Scan for the cell matching the given text and deliver its [X, Y] coordinate at center. 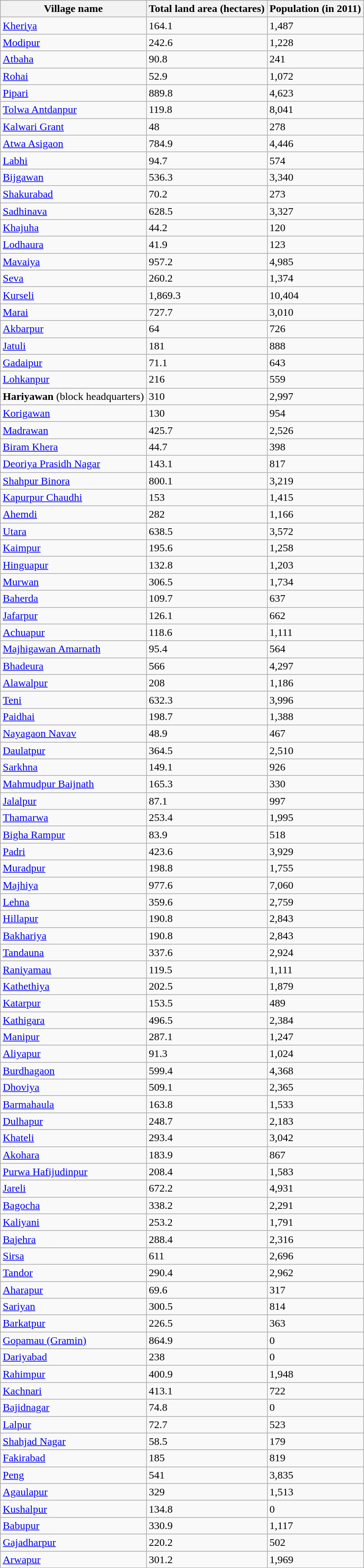
954 [315, 413]
Jareli [74, 1189]
Gadaipur [74, 363]
Akbarpur [74, 329]
3,042 [315, 1138]
Lehna [74, 902]
3,219 [315, 480]
3,010 [315, 312]
Tandor [74, 1273]
1,388 [315, 716]
Agaulapur [74, 1492]
2,291 [315, 1205]
Alawalpur [74, 683]
977.6 [206, 885]
Shakurabad [74, 194]
119.5 [206, 969]
Deoriya Prasidh Nagar [74, 464]
Sarkhna [74, 767]
2,384 [315, 1020]
Fakirabad [74, 1458]
Jalalpur [74, 801]
288.4 [206, 1239]
44.7 [206, 447]
1,869.3 [206, 295]
2,962 [315, 1273]
559 [315, 379]
1,755 [315, 868]
Jafarpur [74, 616]
Gajadharpur [74, 1542]
2,696 [315, 1256]
Kalwari Grant [74, 127]
74.8 [206, 1408]
48.9 [206, 733]
Arwapur [74, 1559]
185 [206, 1458]
70.2 [206, 194]
Lodhaura [74, 245]
Burdhagaon [74, 1071]
Purwa Hafijudinpur [74, 1172]
253.4 [206, 818]
1,969 [315, 1559]
Village name [74, 9]
3,340 [315, 177]
Bakhariya [74, 936]
Aharapur [74, 1290]
Barmahaula [74, 1104]
282 [206, 515]
1,533 [315, 1104]
179 [315, 1441]
Atbaha [74, 59]
Daulatpur [74, 751]
509.1 [206, 1088]
Baherda [74, 599]
1,374 [315, 279]
1,583 [315, 1172]
2,316 [315, 1239]
220.2 [206, 1542]
722 [315, 1391]
94.7 [206, 160]
44.2 [206, 228]
2,997 [315, 396]
293.4 [206, 1138]
83.9 [206, 835]
1,879 [315, 986]
165.3 [206, 784]
Kurseli [74, 295]
329 [206, 1492]
Dhoviya [74, 1088]
120 [315, 228]
330.9 [206, 1525]
889.8 [206, 93]
Kathigara [74, 1020]
310 [206, 396]
359.6 [206, 902]
574 [315, 160]
7,060 [315, 885]
64 [206, 329]
69.6 [206, 1290]
1,024 [315, 1054]
52.9 [206, 76]
Tolwa Antdanpur [74, 110]
Lalpur [74, 1425]
Manipur [74, 1037]
Kaliyani [74, 1222]
Labhi [74, 160]
58.5 [206, 1441]
536.3 [206, 177]
Sariyan [74, 1307]
Bigha Rampur [74, 835]
300.5 [206, 1307]
290.4 [206, 1273]
Mahmudpur Baijnath [74, 784]
91.3 [206, 1054]
Kaimpur [74, 548]
3,572 [315, 531]
130 [206, 413]
Kachnari [74, 1391]
413.1 [206, 1391]
566 [206, 666]
119.8 [206, 110]
183.9 [206, 1155]
118.6 [206, 632]
867 [315, 1155]
643 [315, 363]
Kapurpur Chaudhi [74, 498]
Sadhinava [74, 211]
363 [315, 1324]
632.3 [206, 700]
153 [206, 498]
1,186 [315, 683]
926 [315, 767]
Sirsa [74, 1256]
71.1 [206, 363]
Biram Khera [74, 447]
1,228 [315, 43]
123 [315, 245]
611 [206, 1256]
238 [206, 1357]
8,041 [315, 110]
Aliyapur [74, 1054]
Dariyabad [74, 1357]
Bagocha [74, 1205]
425.7 [206, 430]
Jatuli [74, 346]
957.2 [206, 262]
337.6 [206, 952]
198.7 [206, 716]
87.1 [206, 801]
Population (in 2011) [315, 9]
518 [315, 835]
3,996 [315, 700]
637 [315, 599]
4,623 [315, 93]
241 [315, 59]
496.5 [206, 1020]
814 [315, 1307]
Madrawan [74, 430]
1,117 [315, 1525]
Total land area (hectares) [206, 9]
662 [315, 616]
Shahjad Nagar [74, 1441]
1,247 [315, 1037]
Atwa Asigaon [74, 143]
Korigawan [74, 413]
Majhiya [74, 885]
Murwan [74, 582]
599.4 [206, 1071]
398 [315, 447]
143.1 [206, 464]
109.7 [206, 599]
467 [315, 733]
1,072 [315, 76]
2,759 [315, 902]
253.2 [206, 1222]
306.5 [206, 582]
Modipur [74, 43]
Bajidnagar [74, 1408]
330 [315, 784]
819 [315, 1458]
Dulhapur [74, 1121]
727.7 [206, 312]
2,526 [315, 430]
Kushalpur [74, 1509]
126.1 [206, 616]
Hinguapur [74, 565]
Rohai [74, 76]
226.5 [206, 1324]
Padri [74, 852]
132.8 [206, 565]
Nayagaon Navav [74, 733]
Rahimpur [74, 1374]
4,931 [315, 1189]
Seva [74, 279]
489 [315, 1003]
Kheriya [74, 26]
278 [315, 127]
Bijgawan [74, 177]
Utara [74, 531]
Raniyamau [74, 969]
638.5 [206, 531]
208 [206, 683]
784.9 [206, 143]
4,368 [315, 1071]
95.4 [206, 649]
672.2 [206, 1189]
Peng [74, 1475]
195.6 [206, 548]
888 [315, 346]
3,835 [315, 1475]
216 [206, 379]
4,446 [315, 143]
273 [315, 194]
Katarpur [74, 1003]
502 [315, 1542]
997 [315, 801]
317 [315, 1290]
10,404 [315, 295]
134.8 [206, 1509]
Gopamau (Gramin) [74, 1340]
364.5 [206, 751]
242.6 [206, 43]
Hillapur [74, 919]
41.9 [206, 245]
1,948 [315, 1374]
Pipari [74, 93]
2,365 [315, 1088]
864.9 [206, 1340]
523 [315, 1425]
260.2 [206, 279]
Muradpur [74, 868]
726 [315, 329]
1,734 [315, 582]
3,327 [315, 211]
4,297 [315, 666]
800.1 [206, 480]
338.2 [206, 1205]
1,513 [315, 1492]
164.1 [206, 26]
Hariyawan (block headquarters) [74, 396]
Shahpur Binora [74, 480]
Lohkanpur [74, 379]
Barkatpur [74, 1324]
202.5 [206, 986]
1,415 [315, 498]
163.8 [206, 1104]
198.8 [206, 868]
90.8 [206, 59]
Bhadeura [74, 666]
248.7 [206, 1121]
Thamarwa [74, 818]
Tandauna [74, 952]
2,510 [315, 751]
1,166 [315, 515]
817 [315, 464]
208.4 [206, 1172]
2,924 [315, 952]
Akohara [74, 1155]
400.9 [206, 1374]
1,258 [315, 548]
72.7 [206, 1425]
564 [315, 649]
181 [206, 346]
3,929 [315, 852]
541 [206, 1475]
149.1 [206, 767]
1,203 [315, 565]
Achuapur [74, 632]
Khajuha [74, 228]
4,985 [315, 262]
Kathethiya [74, 986]
Teni [74, 700]
Mavaiya [74, 262]
2,183 [315, 1121]
Marai [74, 312]
153.5 [206, 1003]
48 [206, 127]
Bajehra [74, 1239]
628.5 [206, 211]
Paidhai [74, 716]
1,487 [315, 26]
423.6 [206, 852]
287.1 [206, 1037]
Majhigawan Amarnath [74, 649]
Ahemdi [74, 515]
1,995 [315, 818]
301.2 [206, 1559]
1,791 [315, 1222]
Khateli [74, 1138]
Babupur [74, 1525]
